Detect which cell encompasses the target text, then output its (x, y) center coordinate. 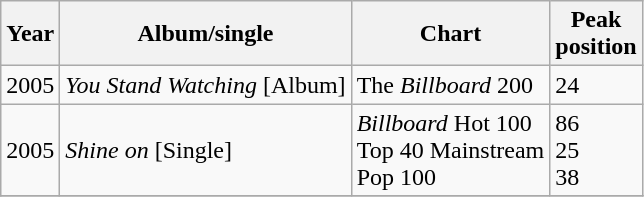
Peakposition (596, 34)
The Billboard 200 (450, 85)
862538 (596, 150)
24 (596, 85)
Year (30, 34)
Chart (450, 34)
You Stand Watching [Album] (206, 85)
Shine on [Single] (206, 150)
Album/single (206, 34)
Billboard Hot 100Top 40 MainstreamPop 100 (450, 150)
